Determine the (X, Y) coordinate at the center of the cell enclosing the given text.  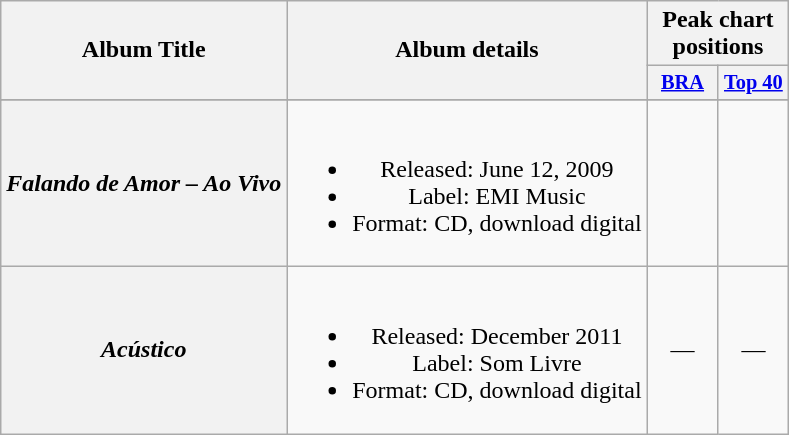
Acústico (144, 350)
Falando de Amor – Ao Vivo (144, 182)
Released: December 2011Label: Som LivreFormat: CD, download digital (467, 350)
Released: June 12, 2009Label: EMI MusicFormat: CD, download digital (467, 182)
Peak chart positions (718, 34)
BRA (682, 83)
Top 40 (754, 83)
Album details (467, 50)
Album Title (144, 50)
